Scan for the cell matching the given text and deliver its (X, Y) coordinate at center. 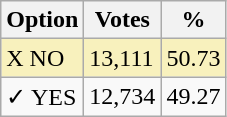
Votes (122, 20)
✓ YES (42, 97)
Option (42, 20)
% (194, 20)
49.27 (194, 97)
13,111 (122, 58)
X NO (42, 58)
12,734 (122, 97)
50.73 (194, 58)
